Extract the [X, Y] coordinate from the center of the cell holding the provided text.  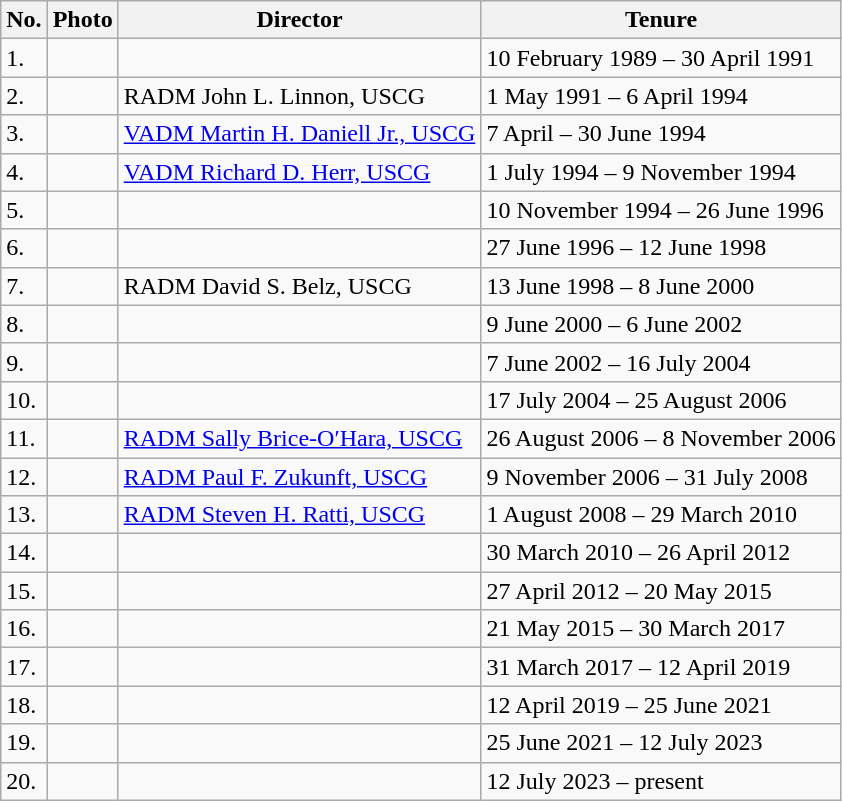
Photo [82, 20]
9 November 2006 – 31 July 2008 [661, 477]
RADM John L. Linnon, USCG [300, 96]
8. [24, 324]
26 August 2006 – 8 November 2006 [661, 438]
12 July 2023 – present [661, 781]
27 June 1996 – 12 June 1998 [661, 248]
12. [24, 477]
7 June 2002 – 16 July 2004 [661, 362]
9 June 2000 – 6 June 2002 [661, 324]
VADM Martin H. Daniell Jr., USCG [300, 134]
13 June 1998 – 8 June 2000 [661, 286]
11. [24, 438]
13. [24, 515]
10 November 1994 – 26 June 1996 [661, 210]
9. [24, 362]
21 May 2015 – 30 March 2017 [661, 629]
1 July 1994 – 9 November 1994 [661, 172]
No. [24, 20]
25 June 2021 – 12 July 2023 [661, 743]
27 April 2012 – 20 May 2015 [661, 591]
Director [300, 20]
30 March 2010 – 26 April 2012 [661, 553]
10. [24, 400]
RADM Steven H. Ratti, USCG [300, 515]
16. [24, 629]
17. [24, 667]
15. [24, 591]
7 April – 30 June 1994 [661, 134]
14. [24, 553]
RADM David S. Belz, USCG [300, 286]
3. [24, 134]
VADM Richard D. Herr, USCG [300, 172]
10 February 1989 – 30 April 1991 [661, 58]
RADM Paul F. Zukunft, USCG [300, 477]
1 August 2008 – 29 March 2010 [661, 515]
12 April 2019 – 25 June 2021 [661, 705]
5. [24, 210]
20. [24, 781]
17 July 2004 – 25 August 2006 [661, 400]
2. [24, 96]
19. [24, 743]
18. [24, 705]
Tenure [661, 20]
31 March 2017 – 12 April 2019 [661, 667]
4. [24, 172]
1. [24, 58]
1 May 1991 – 6 April 1994 [661, 96]
7. [24, 286]
RADM Sally Brice-O′Hara, USCG [300, 438]
6. [24, 248]
